Output the (x, y) coordinate of the center of the cell containing the given text.  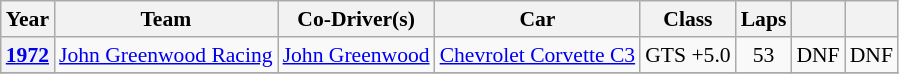
Co-Driver(s) (356, 19)
Car (538, 19)
53 (764, 55)
1972 (28, 55)
Team (166, 19)
GTS +5.0 (688, 55)
Laps (764, 19)
Year (28, 19)
Chevrolet Corvette C3 (538, 55)
Class (688, 19)
John Greenwood (356, 55)
John Greenwood Racing (166, 55)
